Identify which cell holds the provided text, then report its [x, y] central coordinate. 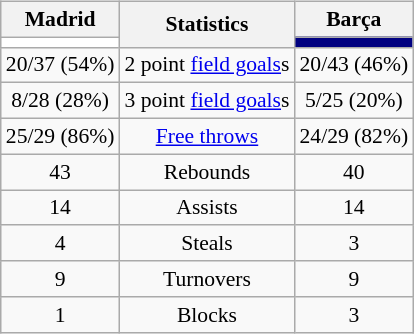
Statistics [206, 24]
5/25 (20%) [354, 101]
Free throws [206, 136]
8/28 (28%) [60, 101]
Assists [206, 208]
24/29 (82%) [354, 136]
1 [60, 314]
3 point field goalss [206, 101]
Rebounds [206, 172]
Steals [206, 243]
20/43 (46%) [354, 65]
4 [60, 243]
40 [354, 172]
Blocks [206, 314]
Barça [354, 19]
Turnovers [206, 279]
25/29 (86%) [60, 136]
Madrid [60, 19]
2 point field goalss [206, 65]
43 [60, 172]
20/37 (54%) [60, 65]
